Return (x, y) of the center of cell containing provided text 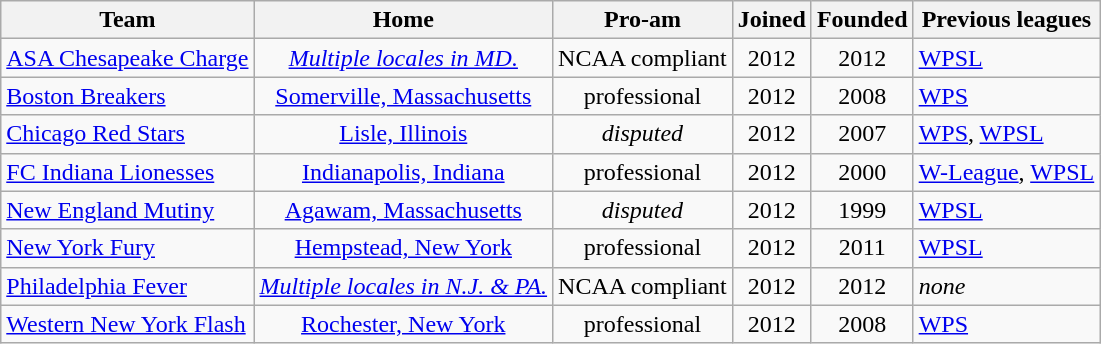
ASA Chesapeake Charge (128, 58)
Hempstead, New York (404, 248)
Philadelphia Fever (128, 286)
2011 (862, 248)
Agawam, Massachusetts (404, 210)
WPS, WPSL (1006, 134)
2007 (862, 134)
W-League, WPSL (1006, 172)
Team (128, 20)
Somerville, Massachusetts (404, 96)
none (1006, 286)
Joined (772, 20)
Boston Breakers (128, 96)
Western New York Flash (128, 324)
Founded (862, 20)
Rochester, New York (404, 324)
Pro-am (643, 20)
Lisle, Illinois (404, 134)
Chicago Red Stars (128, 134)
Multiple locales in MD. (404, 58)
Home (404, 20)
2000 (862, 172)
New England Mutiny (128, 210)
1999 (862, 210)
Multiple locales in N.J. & PA. (404, 286)
New York Fury (128, 248)
FC Indiana Lionesses (128, 172)
Previous leagues (1006, 20)
Indianapolis, Indiana (404, 172)
